For the text-containing cell, return its midpoint in (x, y) coordinate format. 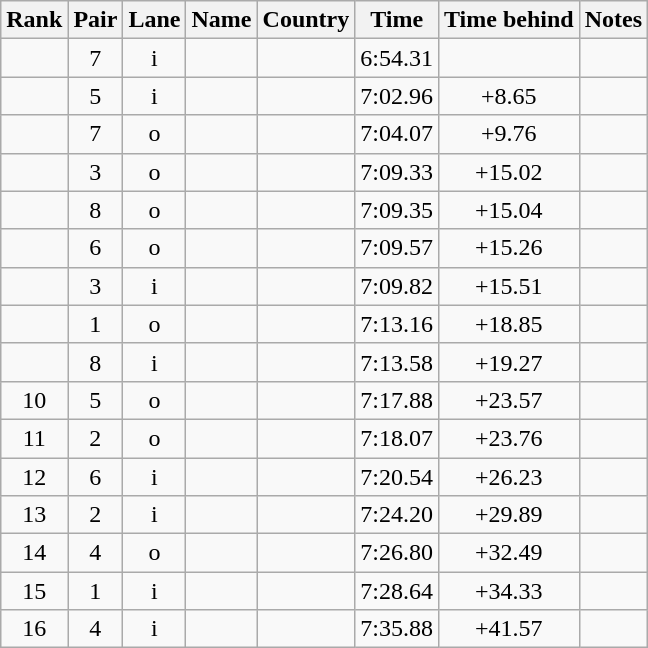
7:13.58 (397, 362)
10 (34, 400)
Time behind (508, 20)
7:09.35 (397, 210)
7:24.20 (397, 515)
15 (34, 591)
16 (34, 629)
+26.23 (508, 477)
7:26.80 (397, 553)
+23.57 (508, 400)
14 (34, 553)
7:09.33 (397, 172)
7:13.16 (397, 324)
13 (34, 515)
+19.27 (508, 362)
+15.51 (508, 286)
Pair (96, 20)
12 (34, 477)
+15.02 (508, 172)
Lane (154, 20)
6:54.31 (397, 58)
7:04.07 (397, 134)
+29.89 (508, 515)
+18.85 (508, 324)
Rank (34, 20)
7:20.54 (397, 477)
7:09.57 (397, 248)
7:18.07 (397, 438)
+9.76 (508, 134)
+34.33 (508, 591)
Country (306, 20)
Name (222, 20)
7:35.88 (397, 629)
7:09.82 (397, 286)
11 (34, 438)
+32.49 (508, 553)
+15.26 (508, 248)
+8.65 (508, 96)
7:02.96 (397, 96)
7:17.88 (397, 400)
Time (397, 20)
+15.04 (508, 210)
7:28.64 (397, 591)
+41.57 (508, 629)
Notes (613, 20)
+23.76 (508, 438)
